Locate the cell with the specified text and output its [X, Y] center coordinate. 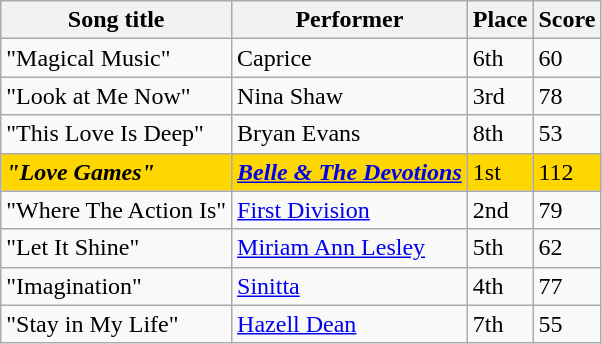
Nina Shaw [350, 96]
"Magical Music" [116, 58]
Miriam Ann Lesley [350, 248]
62 [567, 248]
112 [567, 172]
55 [567, 324]
Hazell Dean [350, 324]
Song title [116, 20]
6th [500, 58]
Score [567, 20]
"Stay in My Life" [116, 324]
Bryan Evans [350, 134]
"Love Games" [116, 172]
"Imagination" [116, 286]
4th [500, 286]
2nd [500, 210]
"Let It Shine" [116, 248]
Sinitta [350, 286]
Performer [350, 20]
78 [567, 96]
5th [500, 248]
1st [500, 172]
First Division [350, 210]
"This Love Is Deep" [116, 134]
Belle & The Devotions [350, 172]
79 [567, 210]
Caprice [350, 58]
60 [567, 58]
3rd [500, 96]
7th [500, 324]
53 [567, 134]
8th [500, 134]
Place [500, 20]
77 [567, 286]
"Where The Action Is" [116, 210]
"Look at Me Now" [116, 96]
